Capture the cell that displays the provided text and extract its [X, Y] central coordinate. 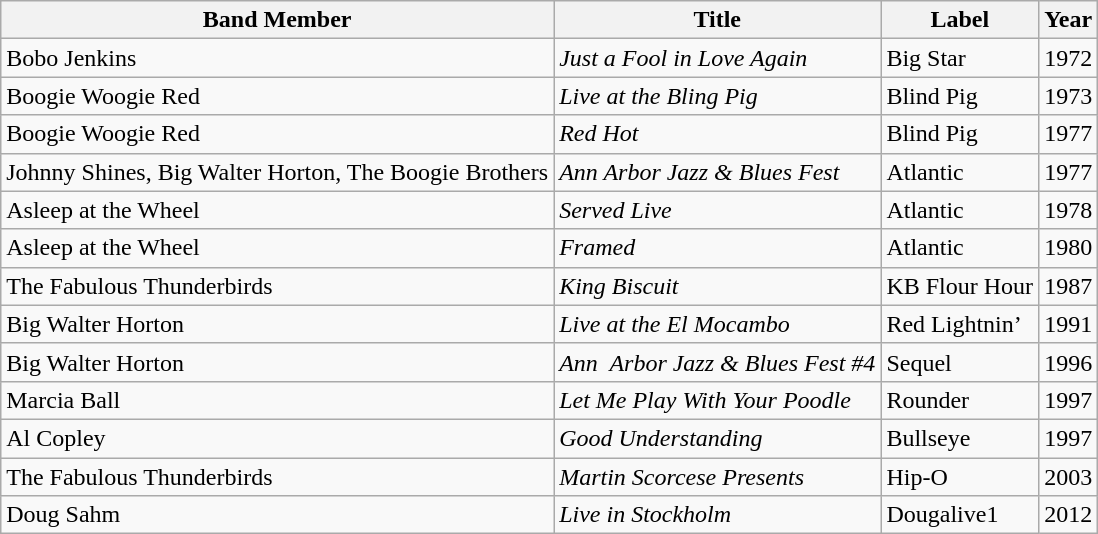
Good Understanding [718, 438]
Johnny Shines, Big Walter Horton, The Boogie Brothers [278, 172]
Rounder [960, 400]
Band Member [278, 20]
Doug Sahm [278, 515]
1991 [1068, 324]
Just a Fool in Love Again [718, 58]
Live at the Bling Pig [718, 96]
Sequel [960, 362]
Let Me Play With Your Poodle [718, 400]
1987 [1068, 286]
1973 [1068, 96]
1972 [1068, 58]
1980 [1068, 248]
Red Hot [718, 134]
Hip-O [960, 477]
2003 [1068, 477]
Martin Scorcese Presents [718, 477]
2012 [1068, 515]
King Biscuit [718, 286]
1996 [1068, 362]
Year [1068, 20]
Label [960, 20]
Dougalive1 [960, 515]
Framed [718, 248]
Big Star [960, 58]
Live in Stockholm [718, 515]
Al Copley [278, 438]
Red Lightnin’ [960, 324]
Ann Arbor Jazz & Blues Fest [718, 172]
Marcia Ball [278, 400]
Ann Arbor Jazz & Blues Fest #4 [718, 362]
KB Flour Hour [960, 286]
Bullseye [960, 438]
Title [718, 20]
Live at the El Mocambo [718, 324]
Served Live [718, 210]
1978 [1068, 210]
Bobo Jenkins [278, 58]
